Provide the [x, y] coordinate of the cell's center where the given text is located.  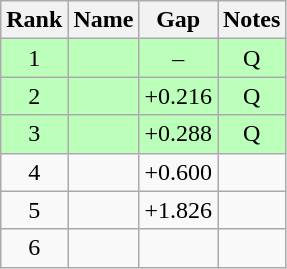
+0.216 [178, 96]
+0.600 [178, 172]
5 [34, 210]
+0.288 [178, 134]
1 [34, 58]
Gap [178, 20]
+1.826 [178, 210]
– [178, 58]
6 [34, 248]
4 [34, 172]
Notes [252, 20]
Rank [34, 20]
Name [104, 20]
2 [34, 96]
3 [34, 134]
